Output the [X, Y] coordinate of the center of the cell containing the given text.  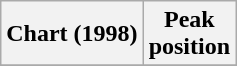
Peakposition [189, 34]
Chart (1998) [72, 34]
